Pinpoint the cell where the given text exists, returning its [X, Y] midpoint coordinate. 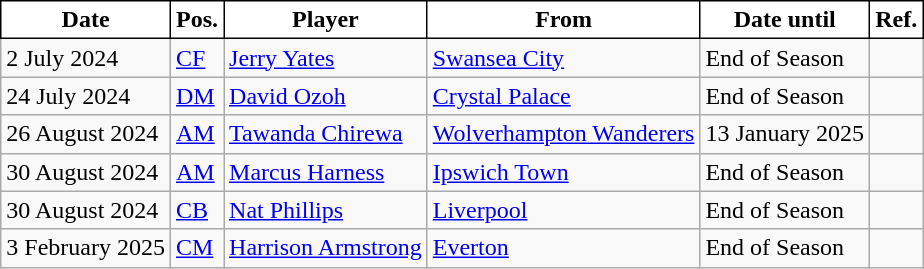
Ref. [896, 20]
Crystal Palace [564, 96]
Player [326, 20]
Jerry Yates [326, 58]
Date [86, 20]
DM [196, 96]
CB [196, 210]
Ipswich Town [564, 172]
13 January 2025 [785, 134]
Date until [785, 20]
Liverpool [564, 210]
Nat Phillips [326, 210]
3 February 2025 [86, 248]
CM [196, 248]
Marcus Harness [326, 172]
Harrison Armstrong [326, 248]
Swansea City [564, 58]
Pos. [196, 20]
From [564, 20]
David Ozoh [326, 96]
26 August 2024 [86, 134]
Tawanda Chirewa [326, 134]
Everton [564, 248]
CF [196, 58]
24 July 2024 [86, 96]
Wolverhampton Wanderers [564, 134]
2 July 2024 [86, 58]
